Output the (X, Y) coordinate of the center of the cell containing the given text.  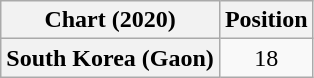
South Korea (Gaon) (110, 58)
Position (266, 20)
18 (266, 58)
Chart (2020) (110, 20)
